Return the [x, y] coordinate for the center point of the cell that contains the specified text.  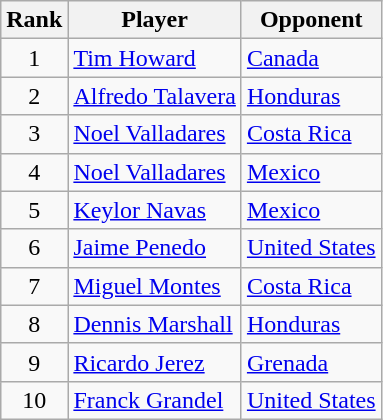
Canada [311, 58]
5 [34, 210]
4 [34, 172]
Player [155, 20]
Alfredo Talavera [155, 96]
2 [34, 96]
Keylor Navas [155, 210]
Ricardo Jerez [155, 362]
Tim Howard [155, 58]
7 [34, 286]
Rank [34, 20]
Dennis Marshall [155, 324]
1 [34, 58]
3 [34, 134]
Jaime Penedo [155, 248]
Miguel Montes [155, 286]
Franck Grandel [155, 400]
Grenada [311, 362]
10 [34, 400]
8 [34, 324]
6 [34, 248]
9 [34, 362]
Opponent [311, 20]
